Extract the [x, y] coordinate from the center of the cell holding the provided text.  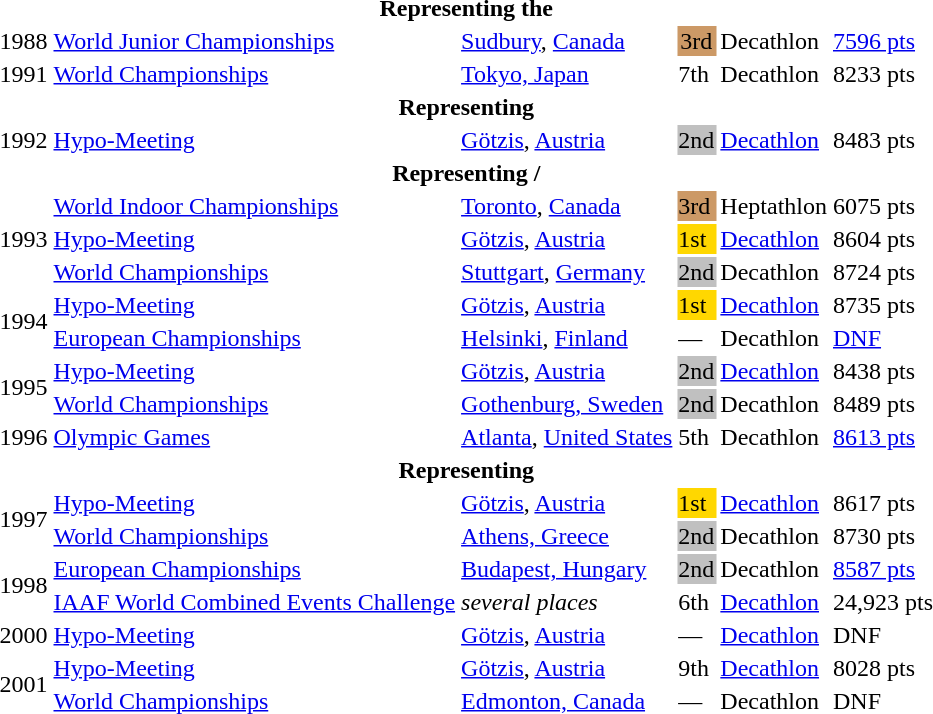
7th [696, 74]
Gothenburg, Sweden [567, 404]
9th [696, 668]
several places [567, 602]
Stuttgart, Germany [567, 272]
Budapest, Hungary [567, 569]
Olympic Games [254, 437]
Heptathlon [774, 206]
IAAF World Combined Events Challenge [254, 602]
World Indoor Championships [254, 206]
Atlanta, United States [567, 437]
Tokyo, Japan [567, 74]
Sudbury, Canada [567, 41]
Helsinki, Finland [567, 338]
5th [696, 437]
World Junior Championships [254, 41]
Toronto, Canada [567, 206]
6th [696, 602]
Athens, Greece [567, 536]
